Find where the given text appears and provide that cell's center as [X, Y] coordinate. 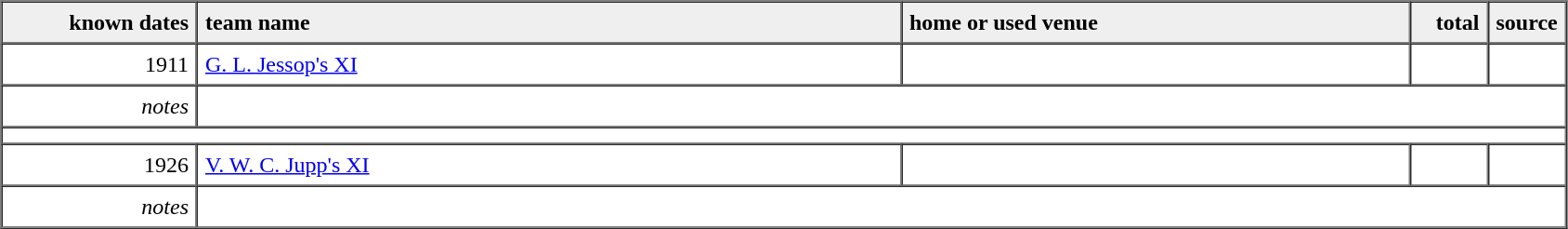
source [1526, 22]
1911 [100, 63]
V. W. C. Jupp's XI [549, 164]
1926 [100, 164]
G. L. Jessop's XI [549, 63]
home or used venue [1156, 22]
total [1448, 22]
known dates [100, 22]
team name [549, 22]
